Extract the [x, y] coordinate from the center of the cell holding the provided text.  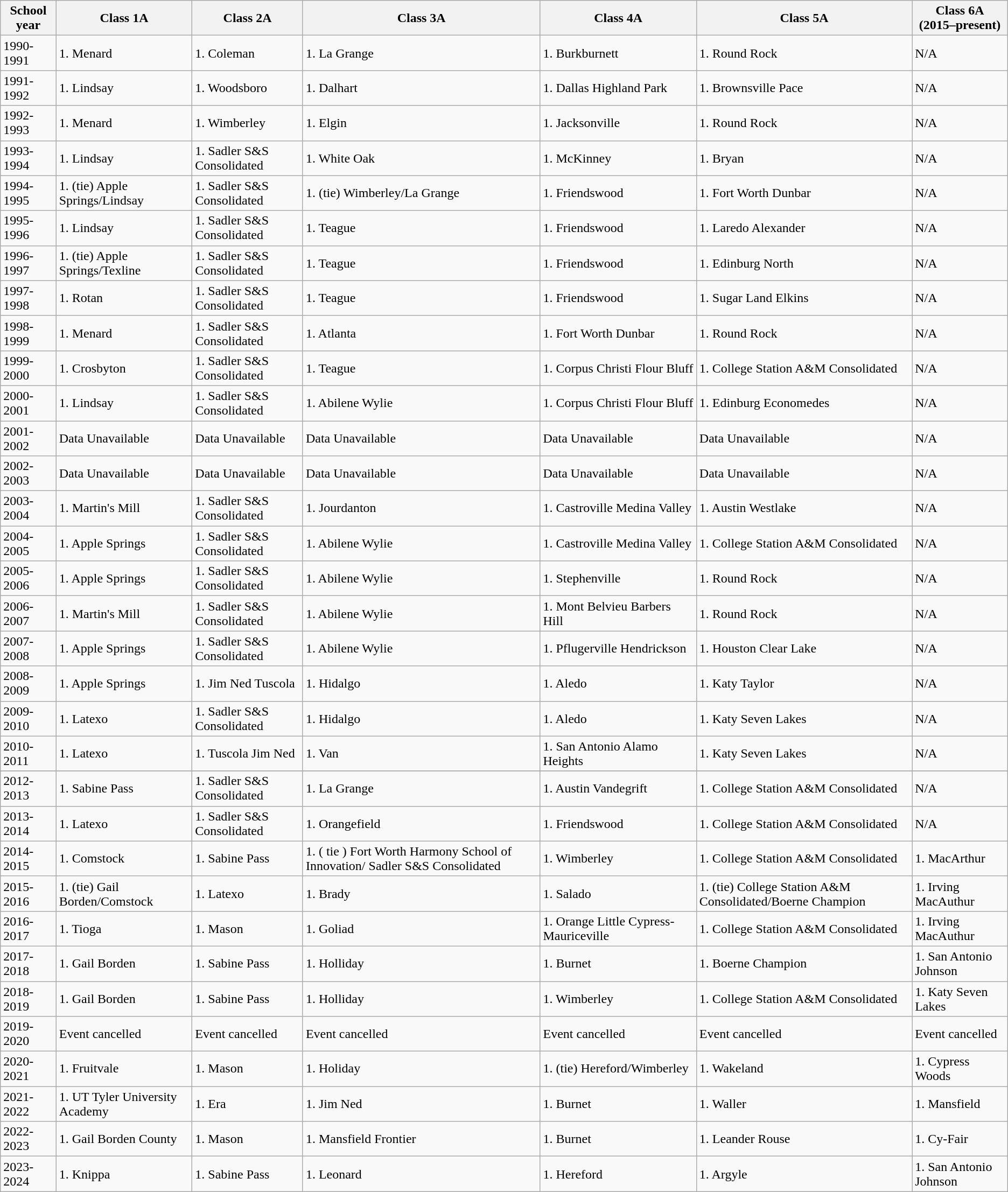
2008-2009 [28, 684]
1. (tie) College Station A&M Consolidated/Boerne Champion [804, 894]
1. White Oak [421, 158]
1990-1991 [28, 53]
1. Knippa [124, 1174]
1. (tie) Apple Springs/Texline [124, 263]
1. Boerne Champion [804, 964]
1. Brady [421, 894]
1. Tuscola Jim Ned [248, 754]
1. Austin Westlake [804, 508]
1. Mont Belvieu Barbers Hill [618, 614]
1. Mansfield [960, 1104]
1. Austin Vandegrift [618, 788]
1. Stephenville [618, 578]
1. McKinney [618, 158]
1. Hereford [618, 1174]
Class 5A [804, 18]
1. Comstock [124, 858]
1. Jim Ned Tuscola [248, 684]
1. Van [421, 754]
1998-1999 [28, 333]
1. MacArthur [960, 858]
School year [28, 18]
1. Jim Ned [421, 1104]
1. Brownsville Pace [804, 88]
1. Tioga [124, 928]
1. Salado [618, 894]
1. Jourdanton [421, 508]
1. Sugar Land Elkins [804, 298]
1. Gail Borden County [124, 1139]
1999-2000 [28, 368]
2001-2002 [28, 438]
1. Crosbyton [124, 368]
1. Woodsboro [248, 88]
1. ( tie ) Fort Worth Harmony School of Innovation/ Sadler S&S Consolidated [421, 858]
1. Coleman [248, 53]
1. Elgin [421, 123]
1. Mansfield Frontier [421, 1139]
1. San Antonio Alamo Heights [618, 754]
1996-1997 [28, 263]
1. Houston Clear Lake [804, 648]
2022-2023 [28, 1139]
1997-1998 [28, 298]
2015-2016 [28, 894]
1992-1993 [28, 123]
1995-1996 [28, 228]
1. Cypress Woods [960, 1069]
1. Bryan [804, 158]
2016-2017 [28, 928]
2017-2018 [28, 964]
2021- 2022 [28, 1104]
2006-2007 [28, 614]
1. Leander Rouse [804, 1139]
2012-2013 [28, 788]
2018-2019 [28, 998]
Class 2A [248, 18]
1. Waller [804, 1104]
1994-1995 [28, 193]
1991-1992 [28, 88]
2013-2014 [28, 824]
1. Orange Little Cypress-Mauriceville [618, 928]
1. (tie) Apple Springs/Lindsay [124, 193]
1. Katy Taylor [804, 684]
1. (tie) Hereford/Wimberley [618, 1069]
1. Wakeland [804, 1069]
2002-2003 [28, 474]
1. Fruitvale [124, 1069]
1. Orangefield [421, 824]
1. UT Tyler University Academy [124, 1104]
1. Argyle [804, 1174]
1. Edinburg Economedes [804, 403]
1. Edinburg North [804, 263]
1. Leonard [421, 1174]
1. Goliad [421, 928]
Class 4A [618, 18]
Class 6A(2015–present) [960, 18]
2019-2020 [28, 1034]
2023-2024 [28, 1174]
1. (tie) Wimberley/La Grange [421, 193]
2000-2001 [28, 403]
1. Holiday [421, 1069]
1. Jacksonville [618, 123]
1. Cy-Fair [960, 1139]
2007-2008 [28, 648]
1. Dalhart [421, 88]
2009-2010 [28, 718]
2004-2005 [28, 544]
2003-2004 [28, 508]
2005-2006 [28, 578]
1. Era [248, 1104]
Class 1A [124, 18]
1. Pflugerville Hendrickson [618, 648]
1. Dallas Highland Park [618, 88]
1. Laredo Alexander [804, 228]
2020- 2021 [28, 1069]
Class 3A [421, 18]
1. Atlanta [421, 333]
2014-2015 [28, 858]
1993-1994 [28, 158]
1. Rotan [124, 298]
1. (tie) Gail Borden/Comstock [124, 894]
1. Burkburnett [618, 53]
2010-2011 [28, 754]
